Detect which cell encompasses the target text, then output its (x, y) center coordinate. 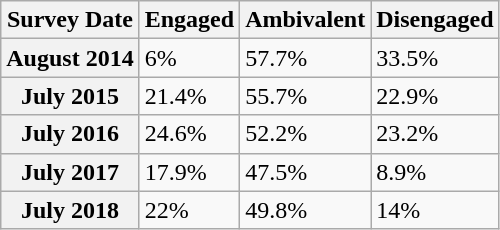
July 2018 (70, 210)
July 2016 (70, 134)
Ambivalent (306, 20)
55.7% (306, 96)
July 2017 (70, 172)
Disengaged (435, 20)
22.9% (435, 96)
57.7% (306, 58)
August 2014 (70, 58)
July 2015 (70, 96)
49.8% (306, 210)
33.5% (435, 58)
8.9% (435, 172)
Survey Date (70, 20)
14% (435, 210)
17.9% (189, 172)
Engaged (189, 20)
23.2% (435, 134)
21.4% (189, 96)
6% (189, 58)
22% (189, 210)
47.5% (306, 172)
52.2% (306, 134)
24.6% (189, 134)
